Detect which cell encompasses the target text, then output its (x, y) center coordinate. 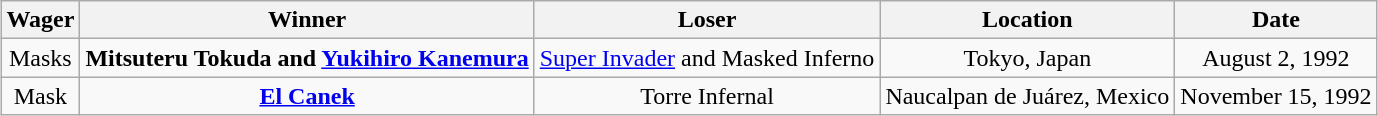
August 2, 1992 (1276, 58)
Wager (40, 20)
Mask (40, 96)
Super Invader and Masked Inferno (707, 58)
El Canek (307, 96)
Naucalpan de Juárez, Mexico (1028, 96)
Mitsuteru Tokuda and Yukihiro Kanemura (307, 58)
Date (1276, 20)
Torre Infernal (707, 96)
Masks (40, 58)
Tokyo, Japan (1028, 58)
Location (1028, 20)
November 15, 1992 (1276, 96)
Loser (707, 20)
Winner (307, 20)
